Scan for the cell matching the given text and deliver its [X, Y] coordinate at center. 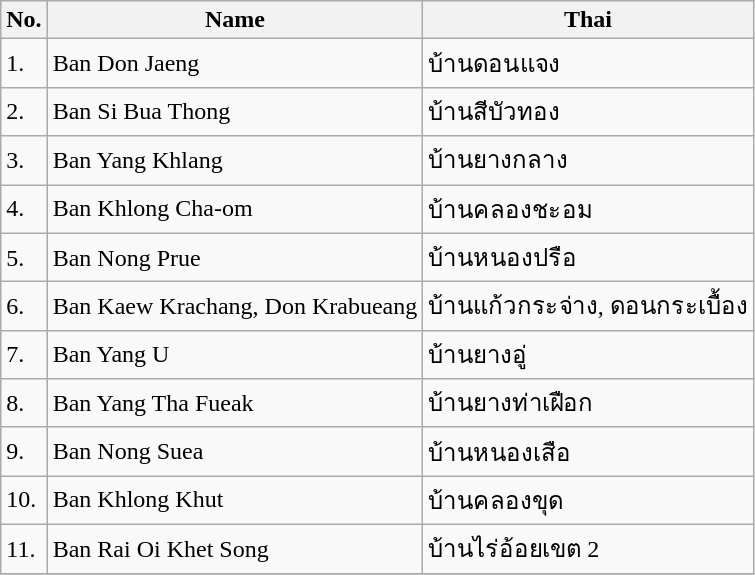
10. [24, 500]
Ban Don Jaeng [235, 64]
7. [24, 354]
บ้านไร่อ้อยเขต 2 [588, 548]
Ban Yang Khlang [235, 160]
บ้านคลองชะอม [588, 208]
1. [24, 64]
บ้านยางอู่ [588, 354]
3. [24, 160]
Ban Khlong Cha-om [235, 208]
6. [24, 306]
บ้านแก้วกระจ่าง, ดอนกระเบื้อง [588, 306]
Ban Nong Prue [235, 258]
Name [235, 20]
บ้านคลองขุด [588, 500]
2. [24, 112]
Ban Rai Oi Khet Song [235, 548]
8. [24, 404]
5. [24, 258]
Ban Yang Tha Fueak [235, 404]
11. [24, 548]
Ban Khlong Khut [235, 500]
Ban Si Bua Thong [235, 112]
Ban Yang U [235, 354]
บ้านยางท่าเฝือก [588, 404]
บ้านหนองปรือ [588, 258]
บ้านดอนแจง [588, 64]
บ้านยางกลาง [588, 160]
Thai [588, 20]
บ้านสีบัวทอง [588, 112]
บ้านหนองเสือ [588, 452]
4. [24, 208]
Ban Kaew Krachang, Don Krabueang [235, 306]
9. [24, 452]
No. [24, 20]
Ban Nong Suea [235, 452]
